Search for the cell housing the specified text and yield its (X, Y) center coordinate. 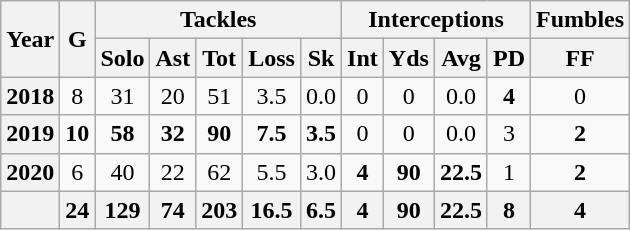
31 (122, 96)
32 (173, 134)
Avg (460, 58)
6 (78, 172)
129 (122, 210)
6.5 (320, 210)
74 (173, 210)
Solo (122, 58)
Fumbles (580, 20)
G (78, 39)
51 (220, 96)
58 (122, 134)
2018 (30, 96)
2020 (30, 172)
Tackles (218, 20)
Interceptions (436, 20)
Loss (272, 58)
Tot (220, 58)
203 (220, 210)
62 (220, 172)
FF (580, 58)
16.5 (272, 210)
Int (363, 58)
Ast (173, 58)
Yds (408, 58)
7.5 (272, 134)
Sk (320, 58)
22 (173, 172)
3 (508, 134)
24 (78, 210)
20 (173, 96)
PD (508, 58)
1 (508, 172)
5.5 (272, 172)
10 (78, 134)
Year (30, 39)
3.0 (320, 172)
2019 (30, 134)
40 (122, 172)
